Search for the cell housing the specified text and yield its [x, y] center coordinate. 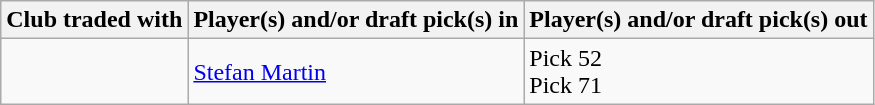
Player(s) and/or draft pick(s) out [698, 20]
Stefan Martin [356, 72]
Player(s) and/or draft pick(s) in [356, 20]
Pick 52Pick 71 [698, 72]
Club traded with [94, 20]
